Identify which cell holds the provided text, then report its (X, Y) central coordinate. 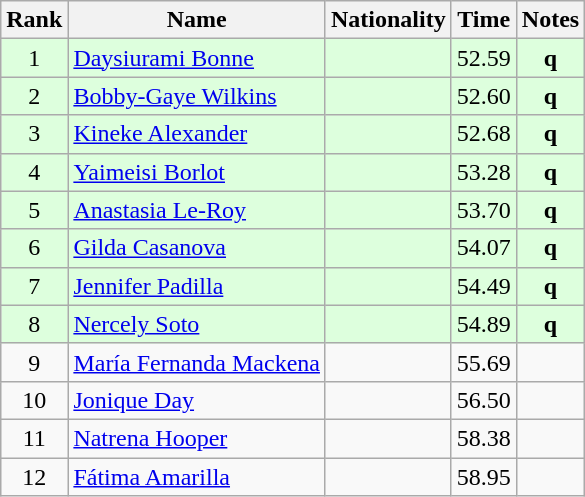
52.68 (484, 134)
Jonique Day (197, 400)
Natrena Hooper (197, 438)
54.07 (484, 248)
11 (34, 438)
3 (34, 134)
6 (34, 248)
Bobby-Gaye Wilkins (197, 96)
Name (197, 20)
53.70 (484, 210)
Fátima Amarilla (197, 477)
58.95 (484, 477)
Gilda Casanova (197, 248)
Nationality (388, 20)
53.28 (484, 172)
Yaimeisi Borlot (197, 172)
52.59 (484, 58)
12 (34, 477)
Jennifer Padilla (197, 286)
María Fernanda Mackena (197, 362)
Time (484, 20)
58.38 (484, 438)
Nercely Soto (197, 324)
9 (34, 362)
8 (34, 324)
52.60 (484, 96)
Anastasia Le-Roy (197, 210)
Rank (34, 20)
55.69 (484, 362)
54.49 (484, 286)
5 (34, 210)
1 (34, 58)
4 (34, 172)
56.50 (484, 400)
Daysiurami Bonne (197, 58)
10 (34, 400)
Kineke Alexander (197, 134)
Notes (550, 20)
7 (34, 286)
2 (34, 96)
54.89 (484, 324)
